Return [x, y] of the center of cell containing provided text 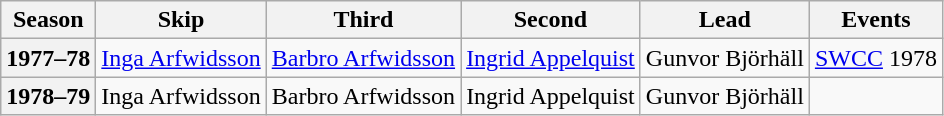
1977–78 [48, 58]
SWCC 1978 [876, 58]
Skip [181, 20]
Events [876, 20]
Season [48, 20]
1978–79 [48, 96]
Second [551, 20]
Third [363, 20]
Lead [724, 20]
